From the cell containing the given text, extract its center point as [x, y] coordinate. 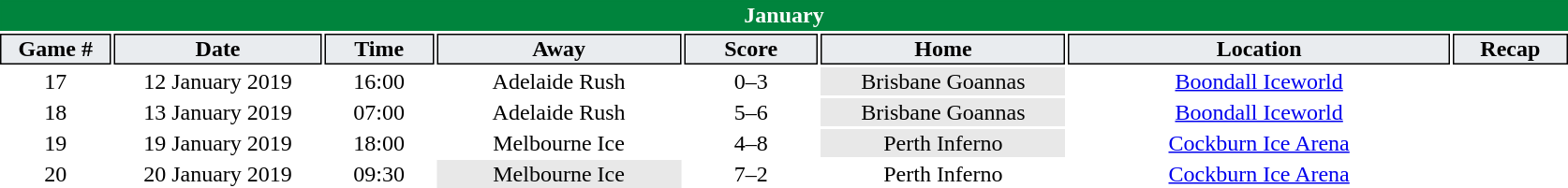
Away [559, 49]
19 [56, 143]
13 January 2019 [218, 112]
17 [56, 81]
Location [1259, 49]
12 January 2019 [218, 81]
Date [218, 49]
7–2 [751, 174]
Home [943, 49]
January [784, 15]
Game # [56, 49]
Recap [1510, 49]
16:00 [379, 81]
4–8 [751, 143]
09:30 [379, 174]
20 January 2019 [218, 174]
07:00 [379, 112]
18 [56, 112]
5–6 [751, 112]
20 [56, 174]
Score [751, 49]
19 January 2019 [218, 143]
0–3 [751, 81]
Time [379, 49]
18:00 [379, 143]
